Find where the given text appears and provide that cell's center as (x, y) coordinate. 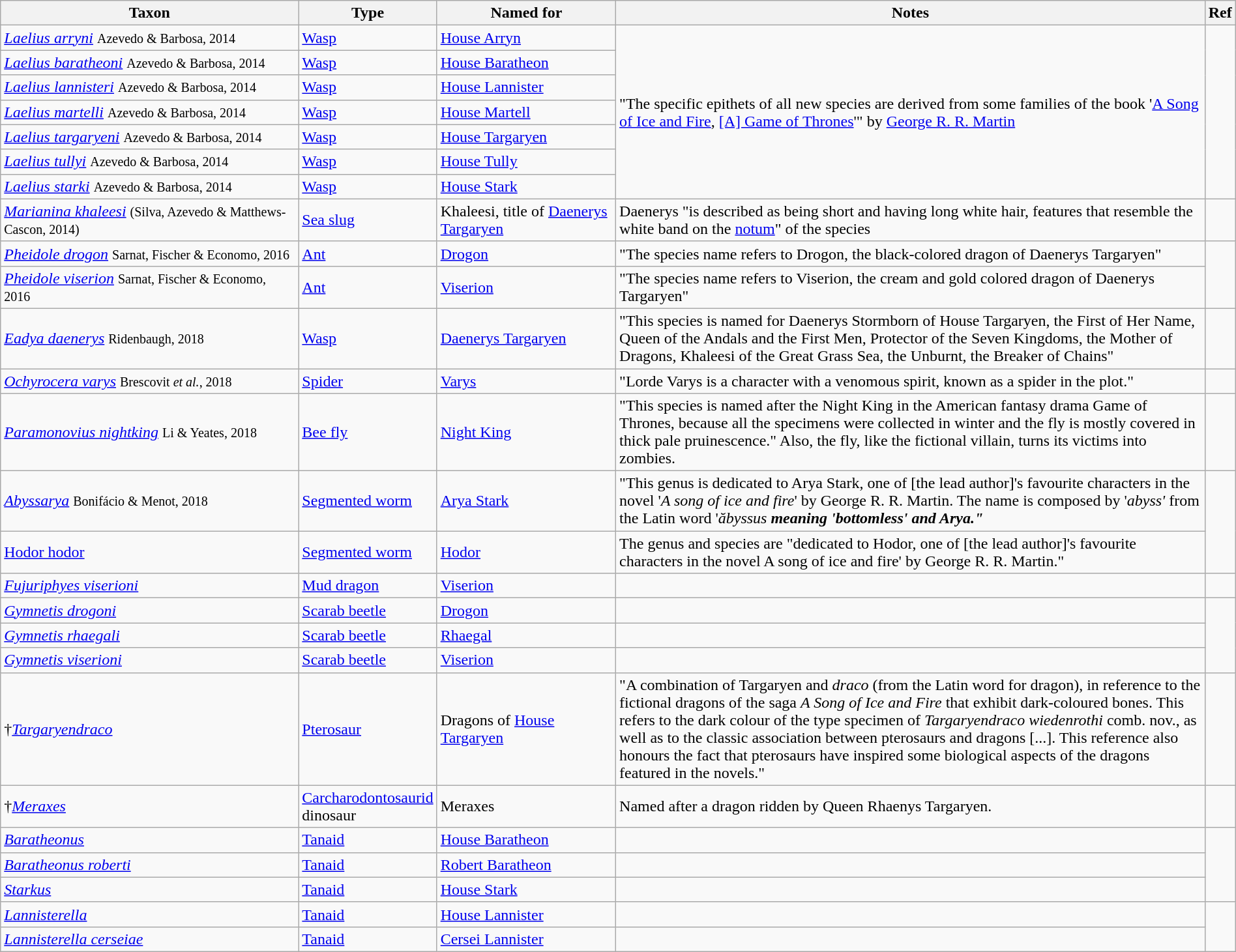
Robert Baratheon (526, 865)
Sea slug (368, 220)
House Martell (526, 112)
Spider (368, 381)
Laelius lannisteri Azevedo & Barbosa, 2014 (150, 87)
Khaleesi, title of Daenerys Targaryen (526, 220)
Pheidole drogon Sarnat, Fischer & Economo, 2016 (150, 253)
Starkus (150, 889)
Laelius martelli Azevedo & Barbosa, 2014 (150, 112)
Ref (1220, 13)
Fujuriphyes viserioni (150, 586)
Pheidole viserion Sarnat, Fischer & Economo, 2016 (150, 287)
Laelius targaryeni Azevedo & Barbosa, 2014 (150, 137)
Ochyrocera varys Brescovit et al., 2018 (150, 381)
Dragons of House Targaryen (526, 728)
Daenerys Targaryen (526, 338)
Meraxes (526, 807)
Laelius starki Azevedo & Barbosa, 2014 (150, 186)
†Targaryendraco (150, 728)
"The species name refers to Drogon, the black-colored dragon of Daenerys Targaryen" (911, 253)
House Arryn (526, 38)
Hodor (526, 553)
Laelius tullyi Azevedo & Barbosa, 2014 (150, 162)
Lannisterella (150, 914)
Laelius arryni Azevedo & Barbosa, 2014 (150, 38)
House Targaryen (526, 137)
Gymnetis rhaegali (150, 635)
Cersei Lannister (526, 939)
Mud dragon (368, 586)
Marianina khaleesi (Silva, Azevedo & Matthews-Cascon, 2014) (150, 220)
Baratheonus roberti (150, 865)
Laelius baratheoni Azevedo & Barbosa, 2014 (150, 63)
"The species name refers to Viserion, the cream and gold colored dragon of Daenerys Targaryen" (911, 287)
Notes (911, 13)
Named after a dragon ridden by Queen Rhaenys Targaryen. (911, 807)
"Lorde Varys is a character with a venomous spirit, known as a spider in the plot." (911, 381)
Rhaegal (526, 635)
Gymnetis viserioni (150, 660)
Abyssarya Bonifácio & Menot, 2018 (150, 501)
Varys (526, 381)
House Tully (526, 162)
Eadya daenerys Ridenbaugh, 2018 (150, 338)
Named for (526, 13)
Hodor hodor (150, 553)
Paramonovius nightking Li & Yeates, 2018 (150, 433)
Type (368, 13)
Carcharodontosaurid dinosaur (368, 807)
Bee fly (368, 433)
Pterosaur (368, 728)
Daenerys "is described as being short and having long white hair, features that resemble the white band on the notum" of the species (911, 220)
Gymnetis drogoni (150, 611)
Baratheonus (150, 840)
Night King (526, 433)
Arya Stark (526, 501)
Lannisterella cerseiae (150, 939)
Taxon (150, 13)
†Meraxes (150, 807)
